For the text-containing cell, return its midpoint in (X, Y) coordinate format. 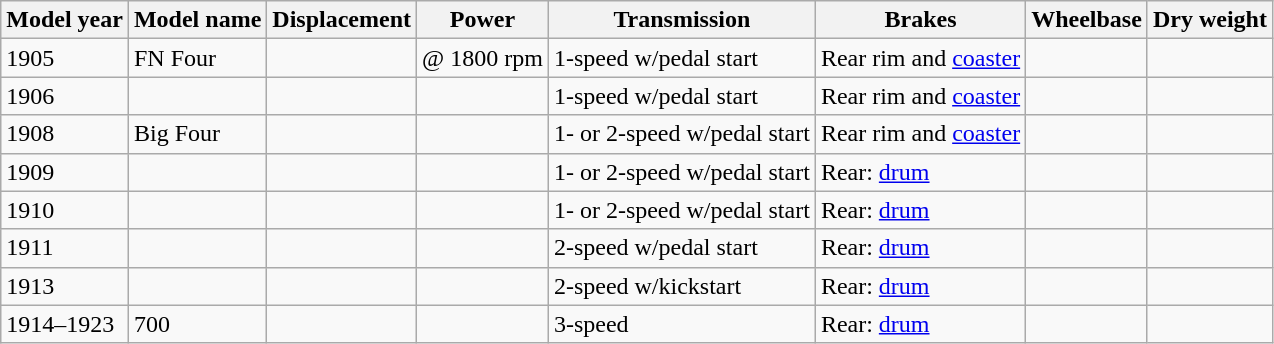
1911 (65, 248)
1913 (65, 286)
Model year (65, 20)
Transmission (682, 20)
3-speed (682, 324)
@ 1800 rpm (483, 58)
Wheelbase (1087, 20)
1905 (65, 58)
1914–1923 (65, 324)
1909 (65, 172)
Power (483, 20)
Dry weight (1210, 20)
2-speed w/kickstart (682, 286)
700 (197, 324)
FN Four (197, 58)
1910 (65, 210)
1906 (65, 96)
Brakes (920, 20)
Big Four (197, 134)
Displacement (342, 20)
1908 (65, 134)
Model name (197, 20)
2-speed w/pedal start (682, 248)
